For the text-containing cell, return its midpoint in (x, y) coordinate format. 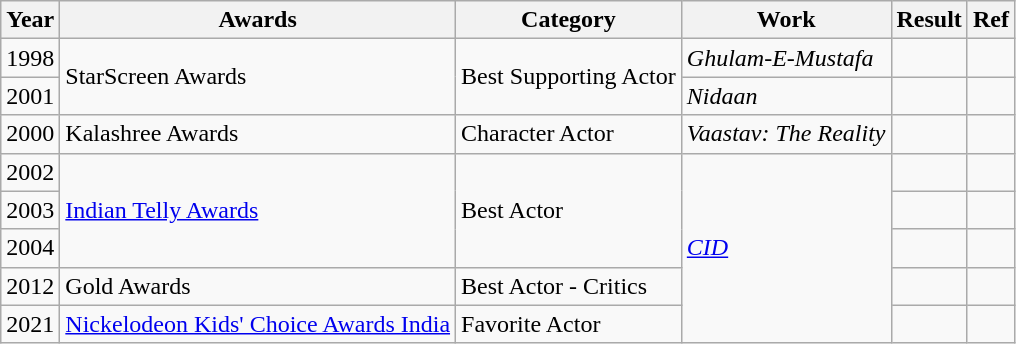
Kalashree Awards (258, 134)
2002 (30, 172)
Year (30, 20)
StarScreen Awards (258, 77)
Nidaan (786, 96)
2004 (30, 248)
Gold Awards (258, 286)
CID (786, 248)
Character Actor (569, 134)
Awards (258, 20)
Best Actor (569, 210)
Result (929, 20)
Work (786, 20)
Indian Telly Awards (258, 210)
Best Actor - Critics (569, 286)
Favorite Actor (569, 324)
Vaastav: The Reality (786, 134)
Nickelodeon Kids' Choice Awards India (258, 324)
2021 (30, 324)
2012 (30, 286)
Ref (990, 20)
Best Supporting Actor (569, 77)
1998 (30, 58)
Category (569, 20)
2003 (30, 210)
Ghulam-E-Mustafa (786, 58)
2000 (30, 134)
2001 (30, 96)
